Detect which cell encompasses the target text, then output its (x, y) center coordinate. 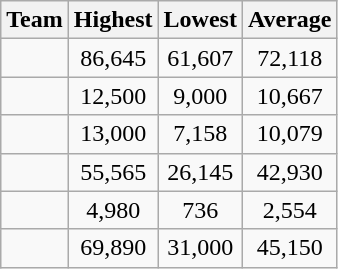
72,118 (290, 58)
69,890 (113, 248)
61,607 (200, 58)
42,930 (290, 172)
45,150 (290, 248)
Average (290, 20)
736 (200, 210)
86,645 (113, 58)
Team (35, 20)
4,980 (113, 210)
13,000 (113, 134)
10,667 (290, 96)
7,158 (200, 134)
26,145 (200, 172)
12,500 (113, 96)
2,554 (290, 210)
31,000 (200, 248)
55,565 (113, 172)
9,000 (200, 96)
Lowest (200, 20)
Highest (113, 20)
10,079 (290, 134)
